From the cell containing the given text, extract its center point as [X, Y] coordinate. 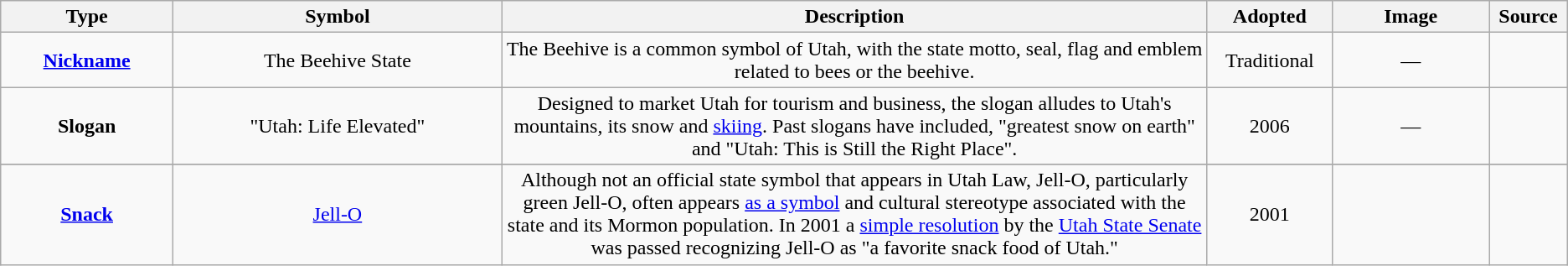
The Beehive State [337, 60]
2006 [1270, 126]
Source [1529, 17]
Snack [87, 215]
Symbol [337, 17]
"Utah: Life Elevated" [337, 126]
Jell-O [337, 215]
Type [87, 17]
Adopted [1270, 17]
Image [1411, 17]
Description [854, 17]
Nickname [87, 60]
The Beehive is a common symbol of Utah, with the state motto, seal, flag and emblem related to bees or the beehive. [854, 60]
2001 [1270, 215]
Slogan [87, 126]
Traditional [1270, 60]
